Return the [x, y] coordinate for the center point of the cell that contains the specified text.  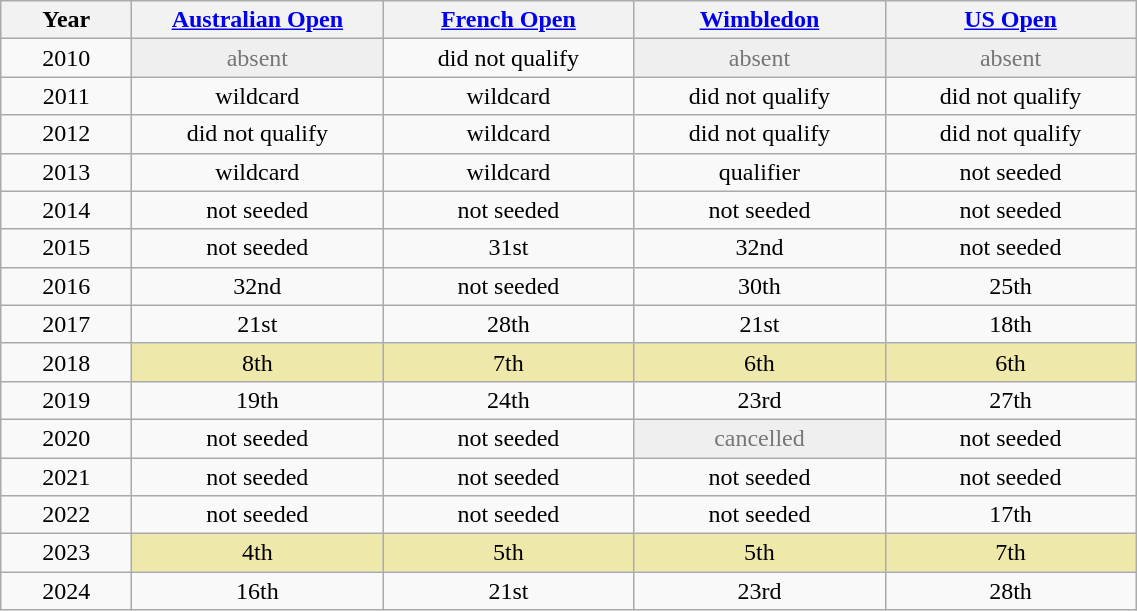
Year [66, 20]
2013 [66, 172]
2011 [66, 96]
2014 [66, 210]
25th [1010, 286]
2012 [66, 134]
cancelled [760, 438]
31st [508, 248]
2018 [66, 362]
qualifier [760, 172]
30th [760, 286]
Wimbledon [760, 20]
16th [258, 591]
2024 [66, 591]
4th [258, 553]
2021 [66, 477]
17th [1010, 515]
19th [258, 400]
2023 [66, 553]
French Open [508, 20]
8th [258, 362]
2017 [66, 324]
18th [1010, 324]
2016 [66, 286]
2015 [66, 248]
2020 [66, 438]
24th [508, 400]
Australian Open [258, 20]
2010 [66, 58]
2019 [66, 400]
27th [1010, 400]
US Open [1010, 20]
2022 [66, 515]
